Identify which cell holds the provided text, then report its (x, y) central coordinate. 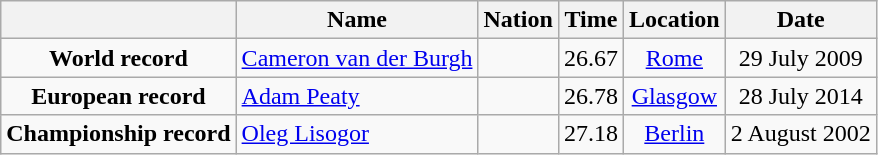
Time (590, 20)
26.67 (590, 58)
26.78 (590, 96)
World record (118, 58)
Cameron van der Burgh (357, 58)
Glasgow (674, 96)
28 July 2014 (800, 96)
European record (118, 96)
Nation (518, 20)
29 July 2009 (800, 58)
Oleg Lisogor (357, 134)
Name (357, 20)
Location (674, 20)
27.18 (590, 134)
Date (800, 20)
Adam Peaty (357, 96)
2 August 2002 (800, 134)
Rome (674, 58)
Championship record (118, 134)
Berlin (674, 134)
